Scan for the cell matching the given text and deliver its [x, y] coordinate at center. 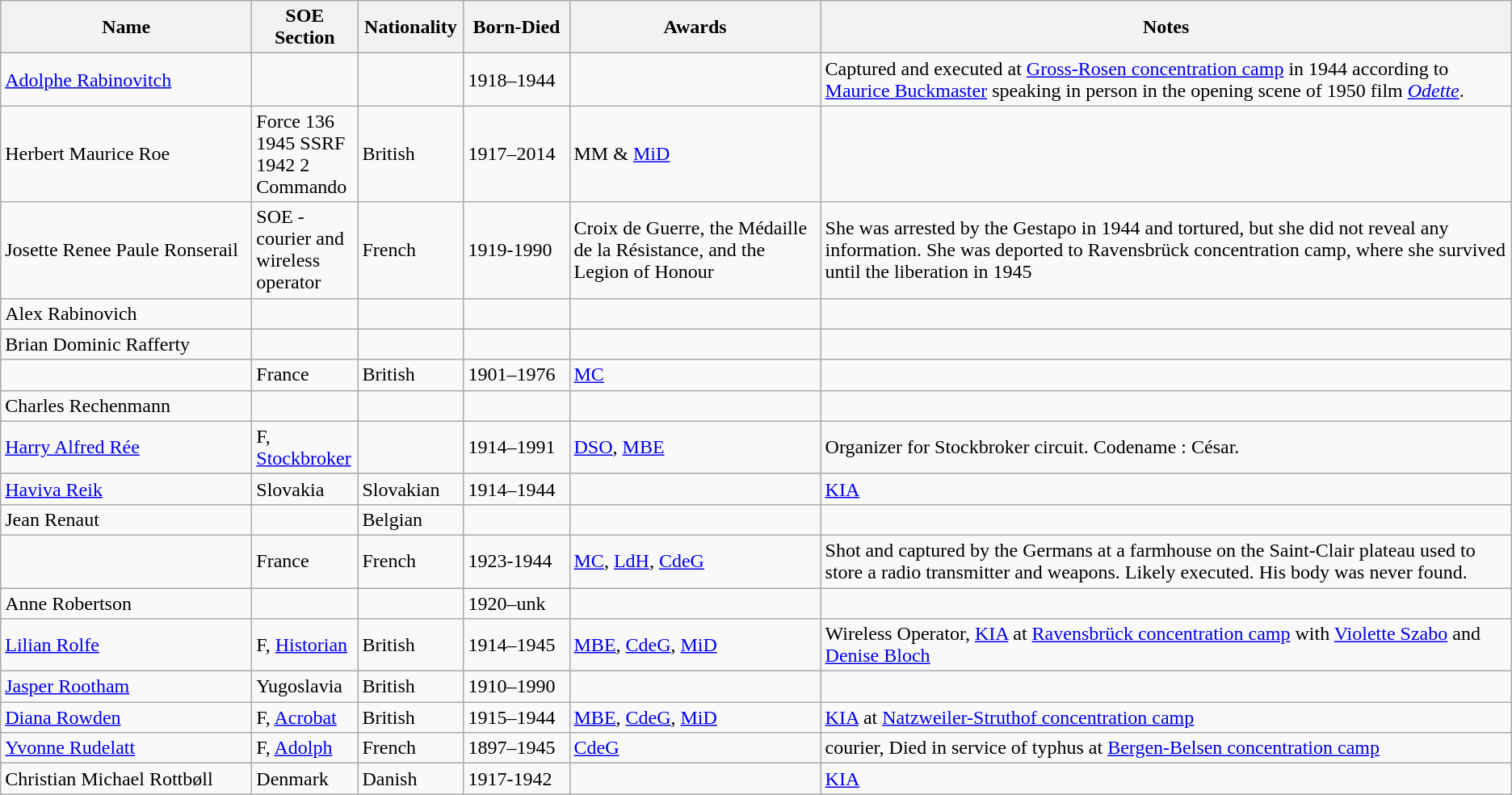
SOE - courier and wireless operator [305, 250]
F, Acrobat [305, 717]
Haviva Reik [126, 489]
Denmark [305, 779]
DSO, MBE [695, 448]
Adolphe Rabinovitch [126, 79]
Danish [410, 779]
Jean Renaut [126, 519]
MC, LdH, CdeG [695, 561]
1910–1990 [517, 687]
1917-1942 [517, 779]
1918–1944 [517, 79]
Nationality [410, 27]
Charles Rechenmann [126, 406]
courier, Died in service of typhus at Bergen-Belsen concentration camp [1166, 748]
Harry Alfred Rée [126, 448]
Belgian [410, 519]
1919-1990 [517, 250]
CdeG [695, 748]
MM & MiD [695, 154]
Jasper Rootham [126, 687]
Josette Renee Paule Ronserail [126, 250]
1914–1945 [517, 645]
1914–1944 [517, 489]
Brian Dominic Rafferty [126, 344]
F, Historian [305, 645]
F, Stockbroker [305, 448]
1914–1991 [517, 448]
Notes [1166, 27]
Organizer for Stockbroker circuit. Codename : César. [1166, 448]
Alex Rabinovich [126, 313]
KIA at Natzweiler-Struthof concentration camp [1166, 717]
Name [126, 27]
Croix de Guerre, the Médaille de la Résistance, and the Legion of Honour [695, 250]
SOE Section [305, 27]
Yvonne Rudelatt [126, 748]
1901–1976 [517, 375]
Force 136 1945 SSRF 1942 2 Commando [305, 154]
Christian Michael Rottbøll [126, 779]
Anne Robertson [126, 604]
MC [695, 375]
Yugoslavia [305, 687]
1923-1944 [517, 561]
Lilian Rolfe [126, 645]
Diana Rowden [126, 717]
Born-Died [517, 27]
1915–1944 [517, 717]
Slovakia [305, 489]
F, Adolph [305, 748]
Slovakian [410, 489]
1897–1945 [517, 748]
Herbert Maurice Roe [126, 154]
Wireless Operator, KIA at Ravensbrück concentration camp with Violette Szabo and Denise Bloch [1166, 645]
1920–unk [517, 604]
Awards [695, 27]
1917–2014 [517, 154]
